For the text-containing cell, return its midpoint in (X, Y) coordinate format. 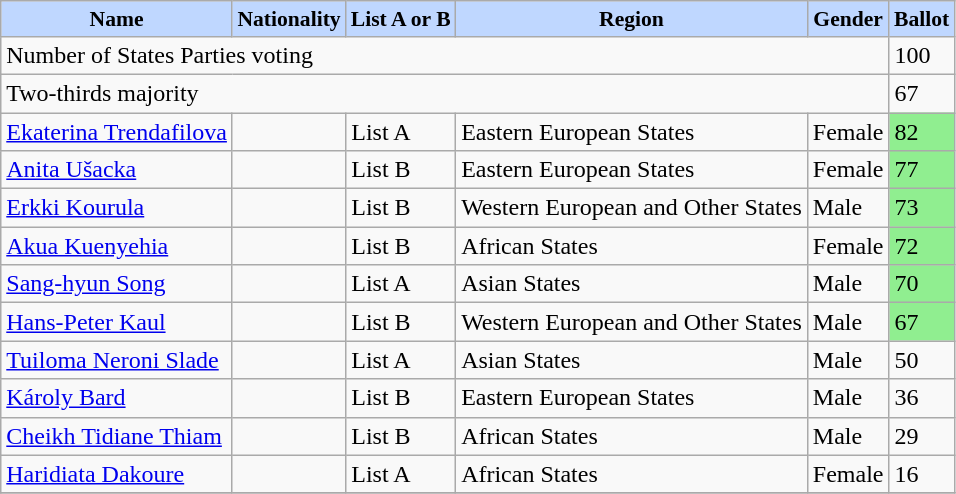
Károly Bard (117, 398)
72 (922, 246)
Nationality (288, 19)
Ballot (922, 19)
Ekaterina Trendafilova (117, 131)
36 (922, 398)
77 (922, 170)
Tuiloma Neroni Slade (117, 360)
Hans-Peter Kaul (117, 322)
List A or B (401, 19)
73 (922, 208)
Anita Ušacka (117, 170)
50 (922, 360)
Akua Kuenyehia (117, 246)
Region (632, 19)
82 (922, 131)
70 (922, 284)
Sang-hyun Song (117, 284)
Erkki Kourula (117, 208)
Haridiata Dakoure (117, 474)
Cheikh Tidiane Thiam (117, 436)
16 (922, 474)
Two-thirds majority (445, 93)
Number of States Parties voting (445, 55)
Name (117, 19)
100 (922, 55)
Gender (848, 19)
29 (922, 436)
